Find where the given text appears and provide that cell's center as (X, Y) coordinate. 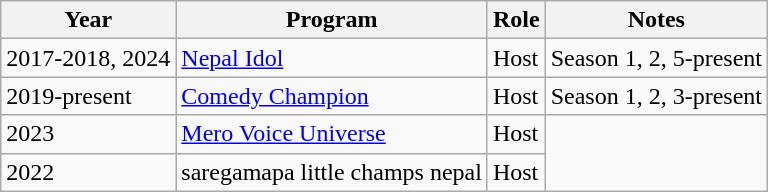
Mero Voice Universe (332, 134)
Role (516, 20)
Season 1, 2, 3-present (656, 96)
2023 (88, 134)
Comedy Champion (332, 96)
2017-2018, 2024 (88, 58)
2022 (88, 172)
saregamapa little champs nepal (332, 172)
Season 1, 2, 5-present (656, 58)
2019-present (88, 96)
Nepal Idol (332, 58)
Year (88, 20)
Notes (656, 20)
Program (332, 20)
